Return (x, y) of the center of cell containing provided text 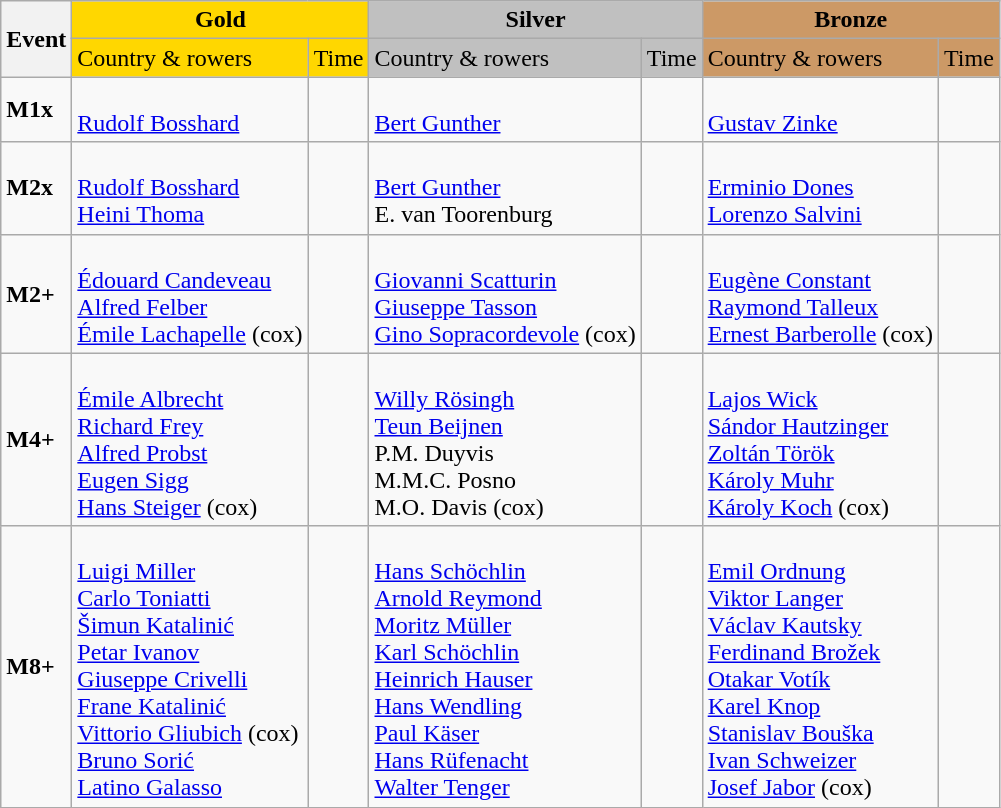
Émile Albrecht Richard Frey Alfred Probst Eugen Sigg Hans Steiger (cox) (190, 440)
Rudolf Bosshard Heini Thoma (190, 188)
M1x (36, 110)
M8+ (36, 666)
Willy Rösingh Teun Beijnen P.M. Duyvis M.M.C. Posno M.O. Davis (cox) (505, 440)
Gustav Zinke (820, 110)
M2+ (36, 294)
Gold (220, 20)
Bert Gunther E. van Toorenburg (505, 188)
Bronze (850, 20)
Édouard Candeveau Alfred Felber Émile Lachapelle (cox) (190, 294)
Bert Gunther (505, 110)
Emil Ordnung Viktor Langer Václav Kautsky Ferdinand Brožek Otakar Votík Karel Knop Stanislav Bouška Ivan Schweizer Josef Jabor (cox) (820, 666)
Hans Schöchlin Arnold Reymond Moritz Müller Karl Schöchlin Heinrich Hauser Hans Wendling Paul Käser Hans Rüfenacht Walter Tenger (505, 666)
Erminio Dones Lorenzo Salvini (820, 188)
Event (36, 39)
Eugène Constant Raymond Talleux Ernest Barberolle (cox) (820, 294)
Lajos Wick Sándor Hautzinger Zoltán Török Károly Muhr Károly Koch (cox) (820, 440)
Rudolf Bosshard (190, 110)
Silver (536, 20)
Giovanni Scatturin Giuseppe Tasson Gino Sopracordevole (cox) (505, 294)
Luigi Miller Carlo Toniatti Šimun Katalinić Petar Ivanov Giuseppe Crivelli Frane Katalinić Vittorio Gliubich (cox) Bruno Sorić Latino Galasso (190, 666)
M2x (36, 188)
M4+ (36, 440)
